Find where the given text appears and provide that cell's center as [X, Y] coordinate. 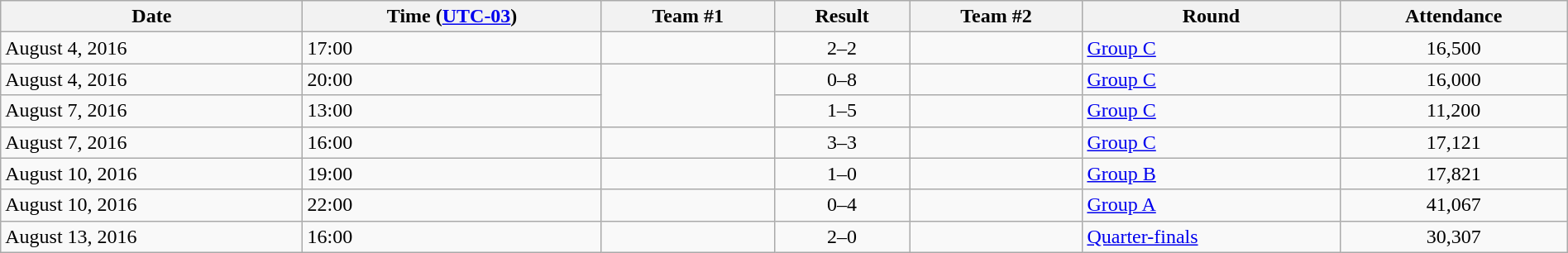
13:00 [452, 111]
Team #1 [688, 17]
17,821 [1454, 174]
16,500 [1454, 48]
17,121 [1454, 142]
Group A [1211, 205]
Group B [1211, 174]
19:00 [452, 174]
Team #2 [996, 17]
22:00 [452, 205]
3–3 [842, 142]
August 13, 2016 [152, 236]
Quarter-finals [1211, 236]
Time (UTC-03) [452, 17]
Date [152, 17]
Result [842, 17]
20:00 [452, 79]
1–0 [842, 174]
41,067 [1454, 205]
Attendance [1454, 17]
16,000 [1454, 79]
30,307 [1454, 236]
Round [1211, 17]
0–4 [842, 205]
11,200 [1454, 111]
1–5 [842, 111]
17:00 [452, 48]
2–0 [842, 236]
2–2 [842, 48]
0–8 [842, 79]
